Identify which cell holds the provided text, then report its (x, y) central coordinate. 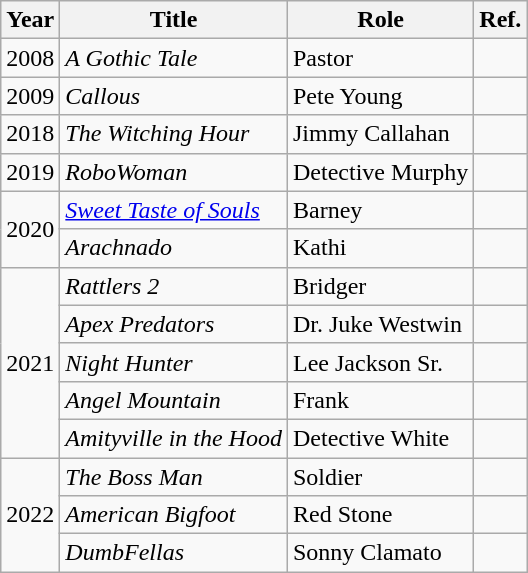
Jimmy Callahan (380, 134)
Year (30, 20)
Arachnado (174, 248)
Sonny Clamato (380, 553)
Apex Predators (174, 324)
Night Hunter (174, 362)
The Boss Man (174, 477)
2019 (30, 172)
Pastor (380, 58)
Title (174, 20)
Amityville in the Hood (174, 438)
Bridger (380, 286)
2021 (30, 362)
2008 (30, 58)
Angel Mountain (174, 400)
American Bigfoot (174, 515)
Ref. (500, 20)
Dr. Juke Westwin (380, 324)
Kathi (380, 248)
RoboWoman (174, 172)
Lee Jackson Sr. (380, 362)
Sweet Taste of Souls (174, 210)
Detective Murphy (380, 172)
A Gothic Tale (174, 58)
Callous (174, 96)
Rattlers 2 (174, 286)
Barney (380, 210)
2018 (30, 134)
2009 (30, 96)
2020 (30, 229)
Frank (380, 400)
Soldier (380, 477)
Detective White (380, 438)
Pete Young (380, 96)
Role (380, 20)
DumbFellas (174, 553)
The Witching Hour (174, 134)
Red Stone (380, 515)
2022 (30, 515)
